Output the (x, y) coordinate of the center of the cell containing the given text.  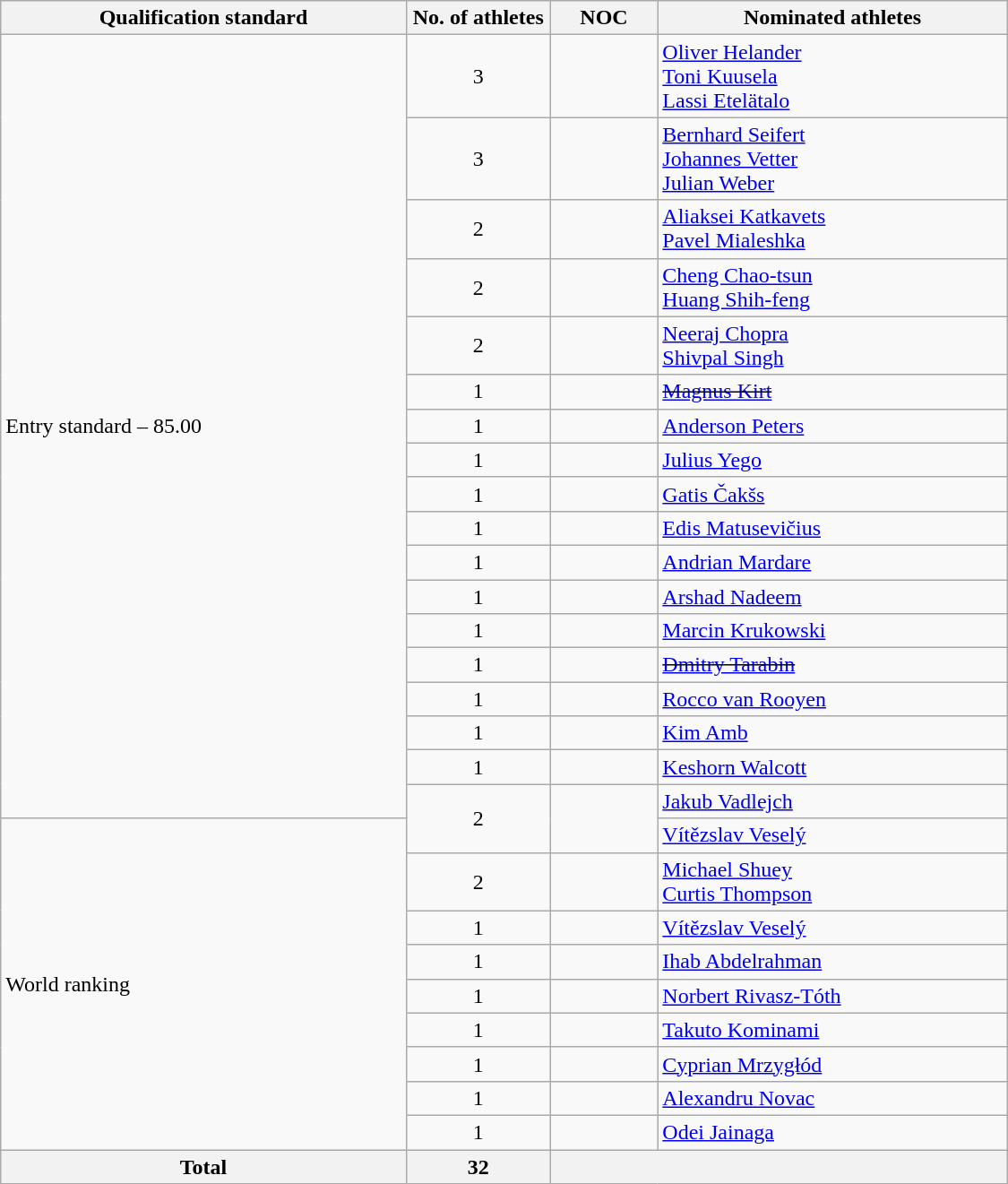
Keshorn Walcott (832, 767)
Takuto Kominami (832, 1030)
32 (478, 1166)
Nominated athletes (832, 18)
Magnus Kirt (832, 392)
Bernhard SeifertJohannes VetterJulian Weber (832, 159)
World ranking (203, 984)
Michael ShueyCurtis Thompson (832, 882)
Anderson Peters (832, 426)
Dmitry Tarabin (832, 665)
Odei Jainaga (832, 1132)
Neeraj ChopraShivpal Singh (832, 346)
Julius Yego (832, 460)
Jakub Vadlejch (832, 801)
Cheng Chao-tsunHuang Shih-feng (832, 287)
Aliaksei KatkavetsPavel Mialeshka (832, 229)
Alexandru Novac (832, 1098)
Edis Matusevičius (832, 528)
Oliver HelanderToni KuuselaLassi Etelätalo (832, 76)
Ihab Abdelrahman (832, 962)
Cyprian Mrzygłód (832, 1064)
Rocco van Rooyen (832, 699)
Andrian Mardare (832, 562)
Kim Amb (832, 733)
Arshad Nadeem (832, 596)
NOC (604, 18)
Gatis Čakšs (832, 494)
Entry standard – 85.00 (203, 427)
Marcin Krukowski (832, 631)
No. of athletes (478, 18)
Total (203, 1166)
Norbert Rivasz-Tóth (832, 996)
Qualification standard (203, 18)
